Locate the cell with the specified text and output its [x, y] center coordinate. 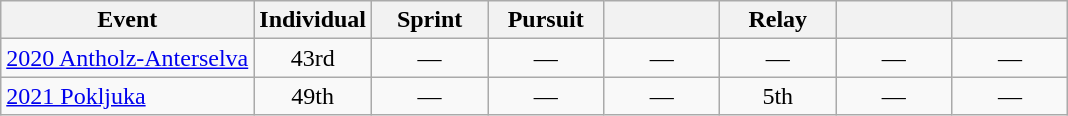
Individual [313, 20]
Sprint [430, 20]
43rd [313, 58]
2021 Pokljuka [128, 96]
Relay [778, 20]
2020 Antholz-Anterselva [128, 58]
Event [128, 20]
49th [313, 96]
Pursuit [546, 20]
5th [778, 96]
